Pinpoint the cell where the given text exists, returning its [x, y] midpoint coordinate. 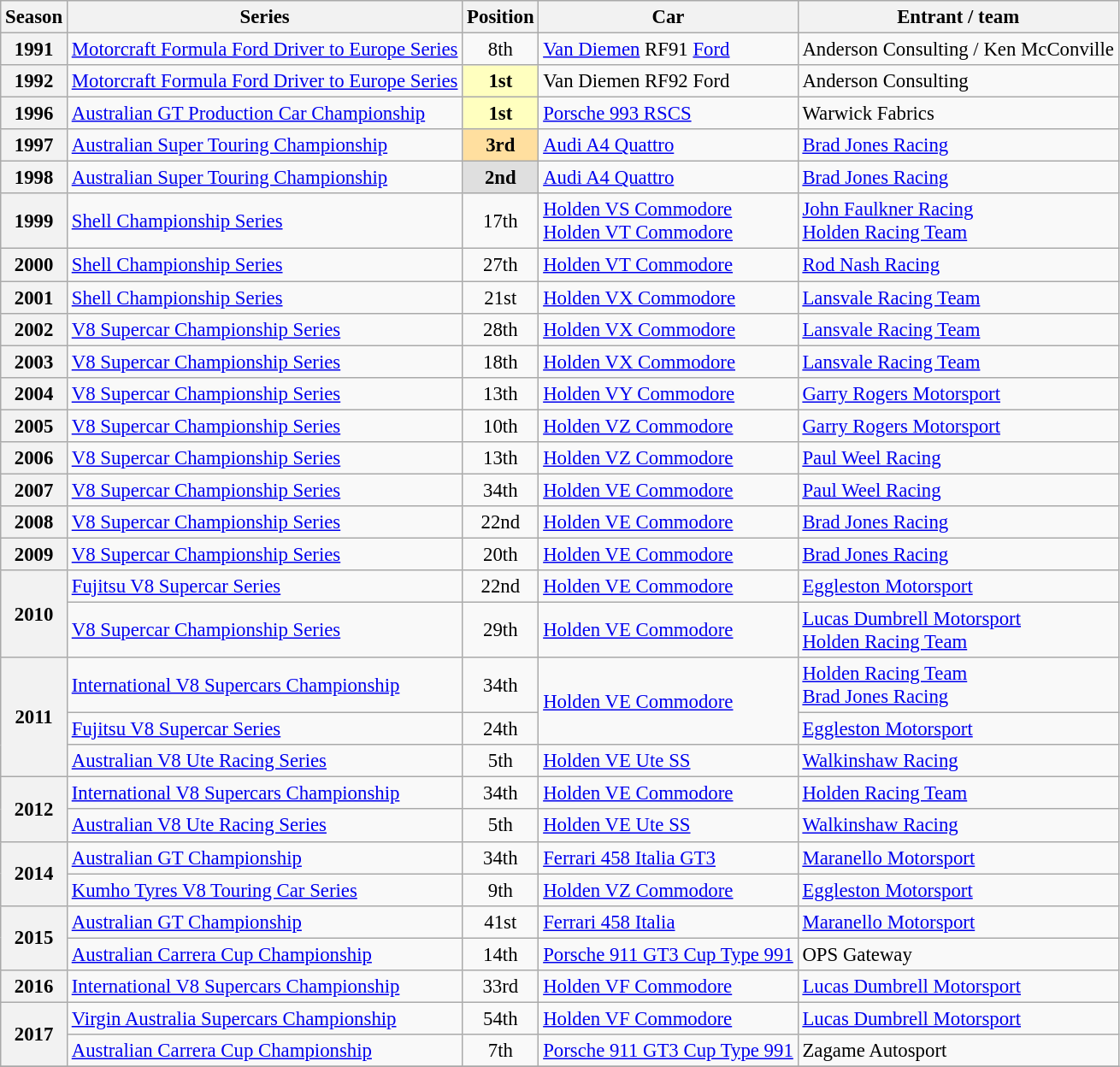
41st [501, 922]
21st [501, 298]
Rod Nash Racing [958, 265]
2010 [34, 614]
Anderson Consulting [958, 81]
2009 [34, 554]
2011 [34, 717]
Van Diemen RF92 Ford [669, 81]
2017 [34, 1035]
Holden VS CommodoreHolden VT Commodore [669, 221]
17th [501, 221]
1992 [34, 81]
Season [34, 17]
Australian GT Production Car Championship [264, 114]
Car [669, 17]
18th [501, 362]
Ferrari 458 Italia GT3 [669, 858]
Van Diemen RF91 Ford [669, 50]
14th [501, 954]
54th [501, 1018]
Lucas Dumbrell MotorsportHolden Racing Team [958, 631]
2004 [34, 393]
27th [501, 265]
1996 [34, 114]
2000 [34, 265]
2005 [34, 426]
8th [501, 50]
Holden Racing TeamBrad Jones Racing [958, 686]
2nd [501, 178]
2012 [34, 809]
Porsche 993 RSCS [669, 114]
29th [501, 631]
20th [501, 554]
Zagame Autosport [958, 1051]
9th [501, 890]
2007 [34, 490]
1991 [34, 50]
Holden VY Commodore [669, 393]
2001 [34, 298]
2015 [34, 937]
Holden VT Commodore [669, 265]
Warwick Fabrics [958, 114]
2002 [34, 329]
2014 [34, 874]
Entrant / team [958, 17]
2008 [34, 522]
Position [501, 17]
7th [501, 1051]
2006 [34, 458]
Virgin Australia Supercars Championship [264, 1018]
Anderson Consulting / Ken McConville [958, 50]
1999 [34, 221]
2003 [34, 362]
John Faulkner RacingHolden Racing Team [958, 221]
24th [501, 729]
1998 [34, 178]
Kumho Tyres V8 Touring Car Series [264, 890]
28th [501, 329]
3rd [501, 145]
33rd [501, 987]
OPS Gateway [958, 954]
Holden Racing Team [958, 793]
Ferrari 458 Italia [669, 922]
1997 [34, 145]
Series [264, 17]
2016 [34, 987]
10th [501, 426]
